Extract the (X, Y) coordinate from the center of the cell holding the provided text.  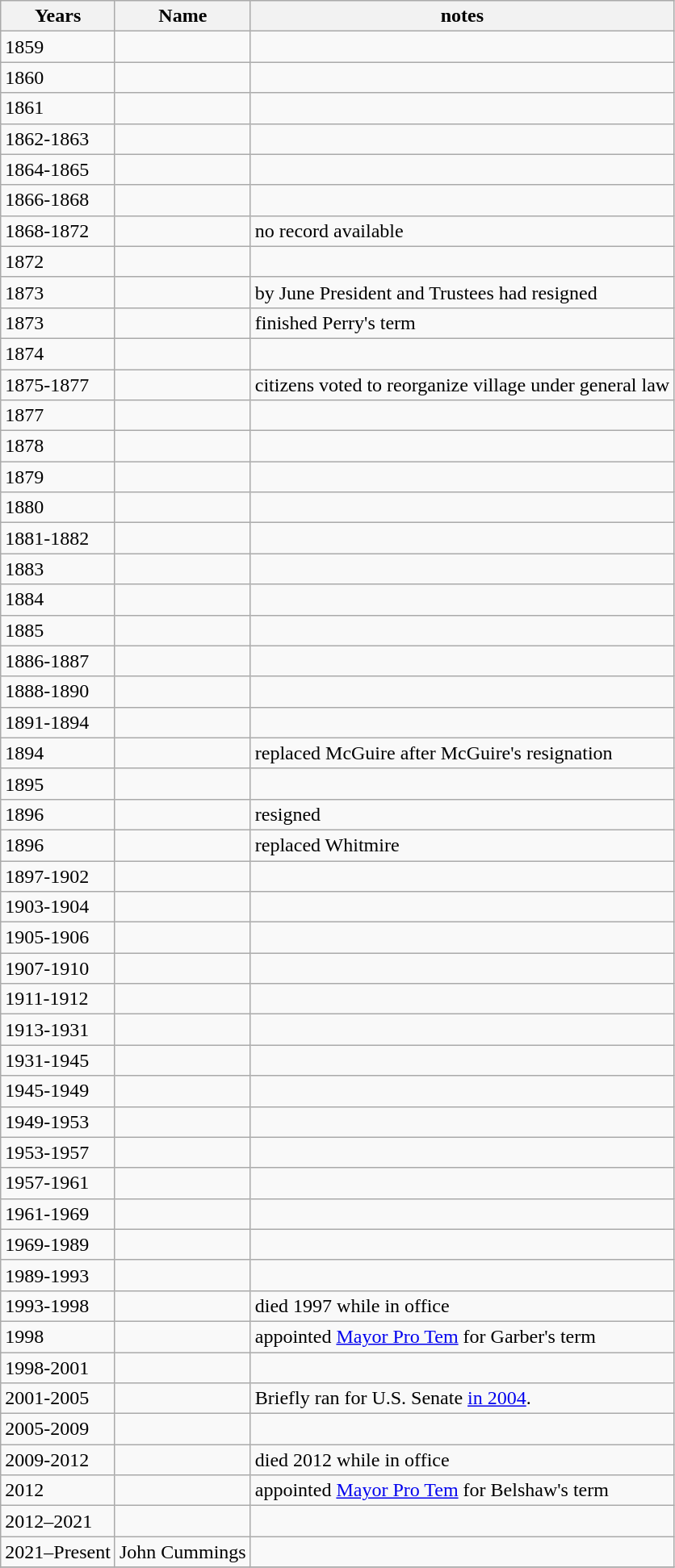
died 2012 while in office (462, 1460)
1891-1894 (58, 722)
1989-1993 (58, 1275)
2012–2021 (58, 1521)
1874 (58, 353)
1894 (58, 753)
1880 (58, 508)
appointed Mayor Pro Tem for Belshaw's term (462, 1491)
1888-1890 (58, 692)
1949-1953 (58, 1122)
1945-1949 (58, 1091)
1953-1957 (58, 1152)
1907-1910 (58, 968)
no record available (462, 231)
1913-1931 (58, 1030)
1931-1945 (58, 1060)
1961-1969 (58, 1214)
notes (462, 16)
2009-2012 (58, 1460)
2021–Present (58, 1552)
1957-1961 (58, 1183)
replaced Whitmire (462, 845)
1998 (58, 1336)
1864-1865 (58, 169)
1993-1998 (58, 1306)
Years (58, 16)
2012 (58, 1491)
1881-1882 (58, 538)
1897-1902 (58, 876)
1875-1877 (58, 385)
finished Perry's term (462, 323)
1866-1868 (58, 200)
1884 (58, 600)
1885 (58, 630)
1859 (58, 47)
1868-1872 (58, 231)
1872 (58, 261)
Name (182, 16)
1998-2001 (58, 1368)
Briefly ran for U.S. Senate in 2004. (462, 1399)
1879 (58, 477)
1905-1906 (58, 938)
appointed Mayor Pro Tem for Garber's term (462, 1336)
1969-1989 (58, 1244)
resigned (462, 814)
1903-1904 (58, 907)
2005-2009 (58, 1429)
by June President and Trustees had resigned (462, 292)
died 1997 while in office (462, 1306)
1878 (58, 446)
John Cummings (182, 1552)
1877 (58, 416)
1883 (58, 569)
1895 (58, 784)
replaced McGuire after McGuire's resignation (462, 753)
1861 (58, 108)
1886-1887 (58, 661)
1911-1912 (58, 999)
1860 (58, 77)
2001-2005 (58, 1399)
citizens voted to reorganize village under general law (462, 385)
1862-1863 (58, 139)
